Provide the (X, Y) coordinate of the cell's center where the given text is located.  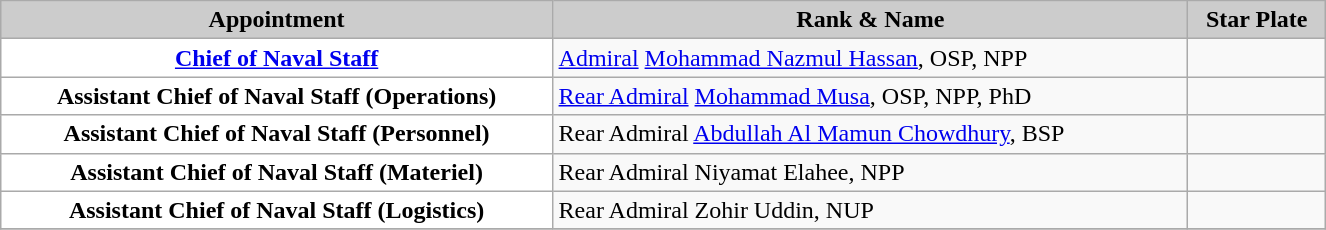
Rear Admiral Mohammad Musa, OSP, NPP, PhD (870, 96)
Rear Admiral Niyamat Elahee, NPP (870, 172)
Rank & Name (870, 20)
Assistant Chief of Naval Staff (Logistics) (276, 210)
Chief of Naval Staff (276, 58)
Assistant Chief of Naval Staff (Operations) (276, 96)
Admiral Mohammad Nazmul Hassan, OSP, NPP (870, 58)
Star Plate (1257, 20)
Assistant Chief of Naval Staff (Personnel) (276, 134)
Rear Admiral Abdullah Al Mamun Chowdhury, BSP (870, 134)
Assistant Chief of Naval Staff (Materiel) (276, 172)
Appointment (276, 20)
Rear Admiral Zohir Uddin, NUP (870, 210)
